Pinpoint the cell where the given text exists, returning its (X, Y) midpoint coordinate. 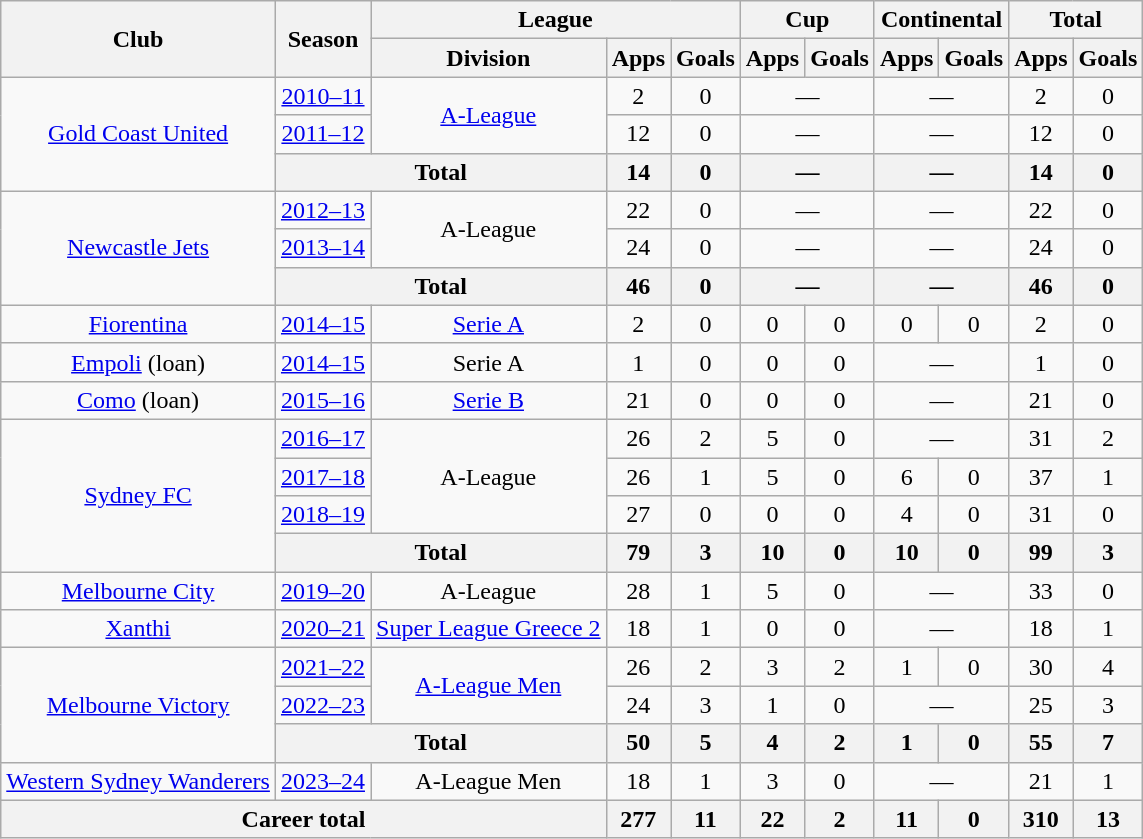
7 (1108, 743)
Cup (807, 20)
79 (638, 553)
Continental (941, 20)
27 (638, 515)
50 (638, 743)
310 (1041, 819)
Empoli (loan) (138, 362)
Melbourne City (138, 591)
2023–24 (322, 781)
2010–11 (322, 96)
Club (138, 39)
Division (488, 58)
2019–20 (322, 591)
Season (322, 39)
2022–23 (322, 705)
55 (1041, 743)
Western Sydney Wanderers (138, 781)
2012–13 (322, 210)
277 (638, 819)
Xanthi (138, 629)
2016–17 (322, 438)
2013–14 (322, 248)
Sydney FC (138, 495)
25 (1041, 705)
2017–18 (322, 477)
Fiorentina (138, 324)
2018–19 (322, 515)
2015–16 (322, 400)
6 (906, 477)
28 (638, 591)
Gold Coast United (138, 134)
13 (1108, 819)
30 (1041, 667)
2020–21 (322, 629)
League (555, 20)
37 (1041, 477)
Como (loan) (138, 400)
33 (1041, 591)
Career total (304, 819)
99 (1041, 553)
Newcastle Jets (138, 248)
2021–22 (322, 667)
2011–12 (322, 134)
Serie B (488, 400)
Melbourne Victory (138, 705)
Super League Greece 2 (488, 629)
